Pinpoint the cell where the given text exists, returning its (X, Y) midpoint coordinate. 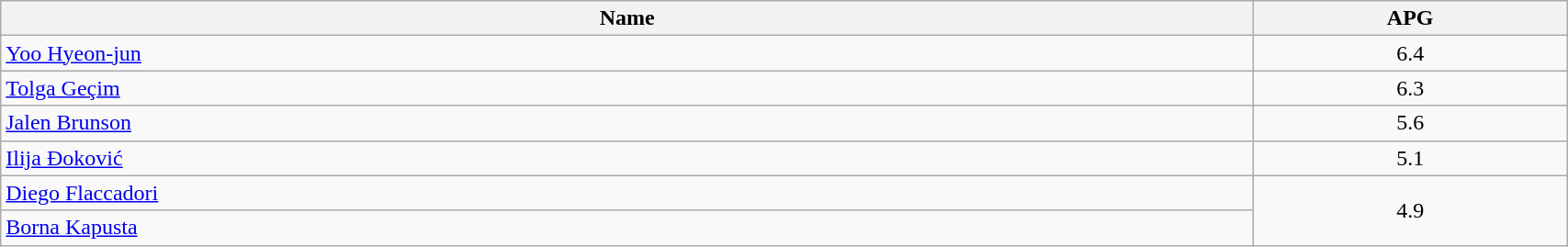
Diego Flaccadori (627, 193)
5.6 (1411, 123)
Jalen Brunson (627, 123)
5.1 (1411, 158)
Name (627, 18)
Borna Kapusta (627, 228)
Ilija Đoković (627, 158)
Tolga Geçim (627, 88)
4.9 (1411, 210)
Yoo Hyeon-jun (627, 53)
6.4 (1411, 53)
6.3 (1411, 88)
APG (1411, 18)
